Detect which cell encompasses the target text, then output its (X, Y) center coordinate. 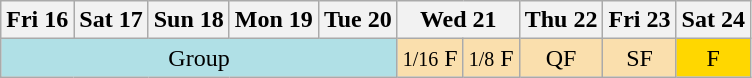
Sat 17 (111, 20)
QF (561, 58)
SF (640, 58)
1/16 F (430, 58)
F (713, 58)
Thu 22 (561, 20)
Sun 18 (188, 20)
Tue 20 (358, 20)
Group (200, 58)
Wed 21 (458, 20)
Fri 16 (38, 20)
Sat 24 (713, 20)
1/8 F (491, 58)
Mon 19 (274, 20)
Fri 23 (640, 20)
